Capture the cell that displays the provided text and extract its (X, Y) central coordinate. 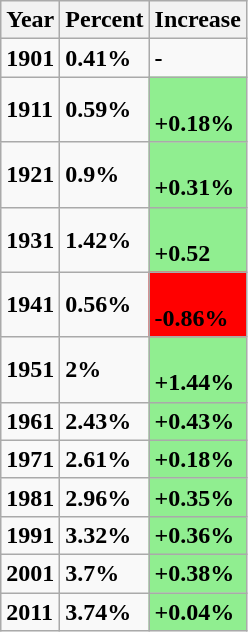
+1.44% (198, 370)
1911 (30, 110)
+0.04% (198, 611)
2.61% (104, 459)
2% (104, 370)
+0.43% (198, 421)
2.96% (104, 497)
3.32% (104, 535)
+0.35% (198, 497)
2.43% (104, 421)
1931 (30, 240)
3.7% (104, 573)
0.9% (104, 174)
2001 (30, 573)
Increase (198, 20)
+0.52 (198, 240)
3.74% (104, 611)
+0.36% (198, 535)
1961 (30, 421)
1991 (30, 535)
0.56% (104, 304)
1.42% (104, 240)
1941 (30, 304)
0.41% (104, 58)
+0.38% (198, 573)
Year (30, 20)
1971 (30, 459)
1981 (30, 497)
1921 (30, 174)
2011 (30, 611)
Percent (104, 20)
0.59% (104, 110)
- (198, 58)
1951 (30, 370)
+0.31% (198, 174)
1901 (30, 58)
-0.86% (198, 304)
